Return the [x, y] coordinate for the center point of the cell that contains the specified text.  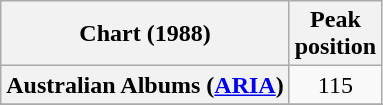
Peakposition [335, 34]
Australian Albums (ARIA) [145, 85]
115 [335, 85]
Chart (1988) [145, 34]
